Determine the [X, Y] coordinate at the center of the cell enclosing the given text.  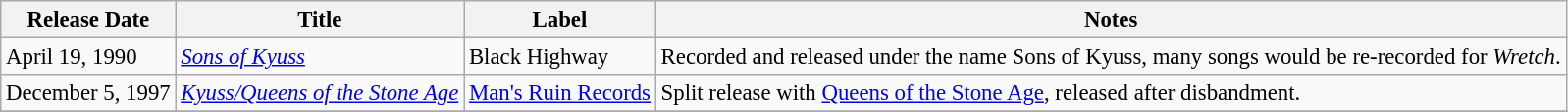
Release Date [88, 20]
Man's Ruin Records [560, 93]
Label [560, 20]
Split release with Queens of the Stone Age, released after disbandment. [1111, 93]
Black Highway [560, 57]
Notes [1111, 20]
April 19, 1990 [88, 57]
Title [320, 20]
Sons of Kyuss [320, 57]
December 5, 1997 [88, 93]
Kyuss/Queens of the Stone Age [320, 93]
Recorded and released under the name Sons of Kyuss, many songs would be re-recorded for Wretch. [1111, 57]
